Extract the (x, y) coordinate from the center of the cell holding the provided text.  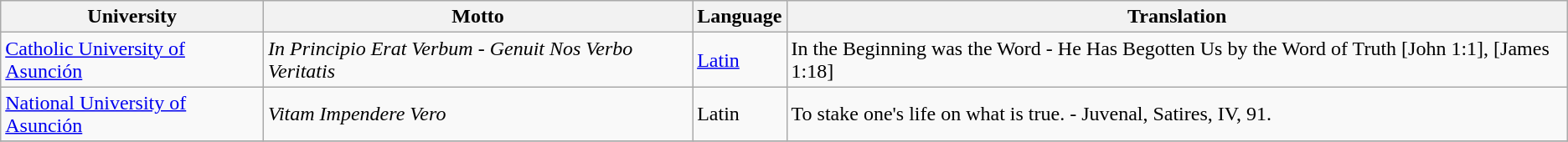
Language (740, 17)
University (132, 17)
To stake one's life on what is true. - Juvenal, Satires, IV, 91. (1177, 114)
In Principio Erat Verbum - Genuit Nos Verbo Veritatis (478, 60)
Vitam Impendere Vero (478, 114)
In the Beginning was the Word - He Has Begotten Us by the Word of Truth [John 1:1], [James 1:18] (1177, 60)
Catholic University of Asunción (132, 60)
National University of Asunción (132, 114)
Motto (478, 17)
Translation (1177, 17)
